Locate the cell with the specified text and output its (x, y) center coordinate. 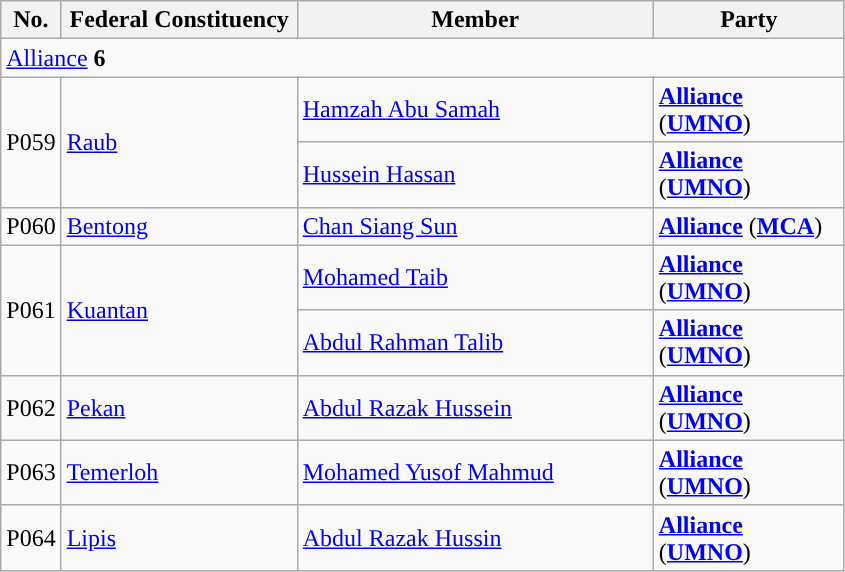
Federal Constituency (179, 20)
Alliance 6 (423, 58)
Mohamed Yusof Mahmud (475, 472)
P060 (31, 226)
P062 (31, 408)
Kuantan (179, 310)
Hamzah Abu Samah (475, 110)
Abdul Razak Hussin (475, 538)
Chan Siang Sun (475, 226)
P061 (31, 310)
Party (748, 20)
Abdul Razak Hussein (475, 408)
P059 (31, 142)
Abdul Rahman Talib (475, 342)
Hussein Hassan (475, 174)
No. (31, 20)
P063 (31, 472)
Member (475, 20)
Mohamed Taib (475, 278)
P064 (31, 538)
Raub (179, 142)
Lipis (179, 538)
Alliance (MCA) (748, 226)
Pekan (179, 408)
Bentong (179, 226)
Temerloh (179, 472)
